Output the [X, Y] coordinate of the center of the cell containing the given text.  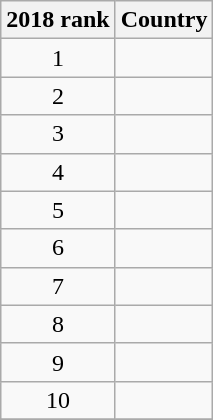
8 [58, 324]
9 [58, 362]
10 [58, 400]
7 [58, 286]
Country [164, 20]
2 [58, 96]
6 [58, 248]
1 [58, 58]
4 [58, 172]
3 [58, 134]
5 [58, 210]
2018 rank [58, 20]
